Return [x, y] of the center of cell containing provided text 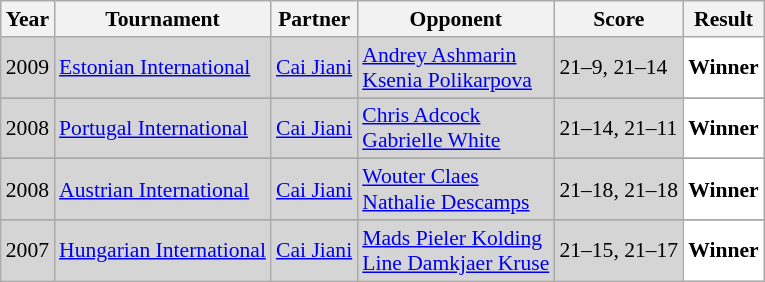
21–18, 21–18 [618, 190]
Hungarian International [162, 250]
21–9, 21–14 [618, 68]
2009 [28, 68]
Partner [314, 19]
Year [28, 19]
Chris Adcock Gabrielle White [456, 128]
Mads Pieler Kolding Line Damkjaer Kruse [456, 250]
21–15, 21–17 [618, 250]
Result [724, 19]
2007 [28, 250]
Austrian International [162, 190]
21–14, 21–11 [618, 128]
Opponent [456, 19]
Tournament [162, 19]
Wouter Claes Nathalie Descamps [456, 190]
Andrey Ashmarin Ksenia Polikarpova [456, 68]
Estonian International [162, 68]
Score [618, 19]
Portugal International [162, 128]
